Locate the cell with the specified text and output its (x, y) center coordinate. 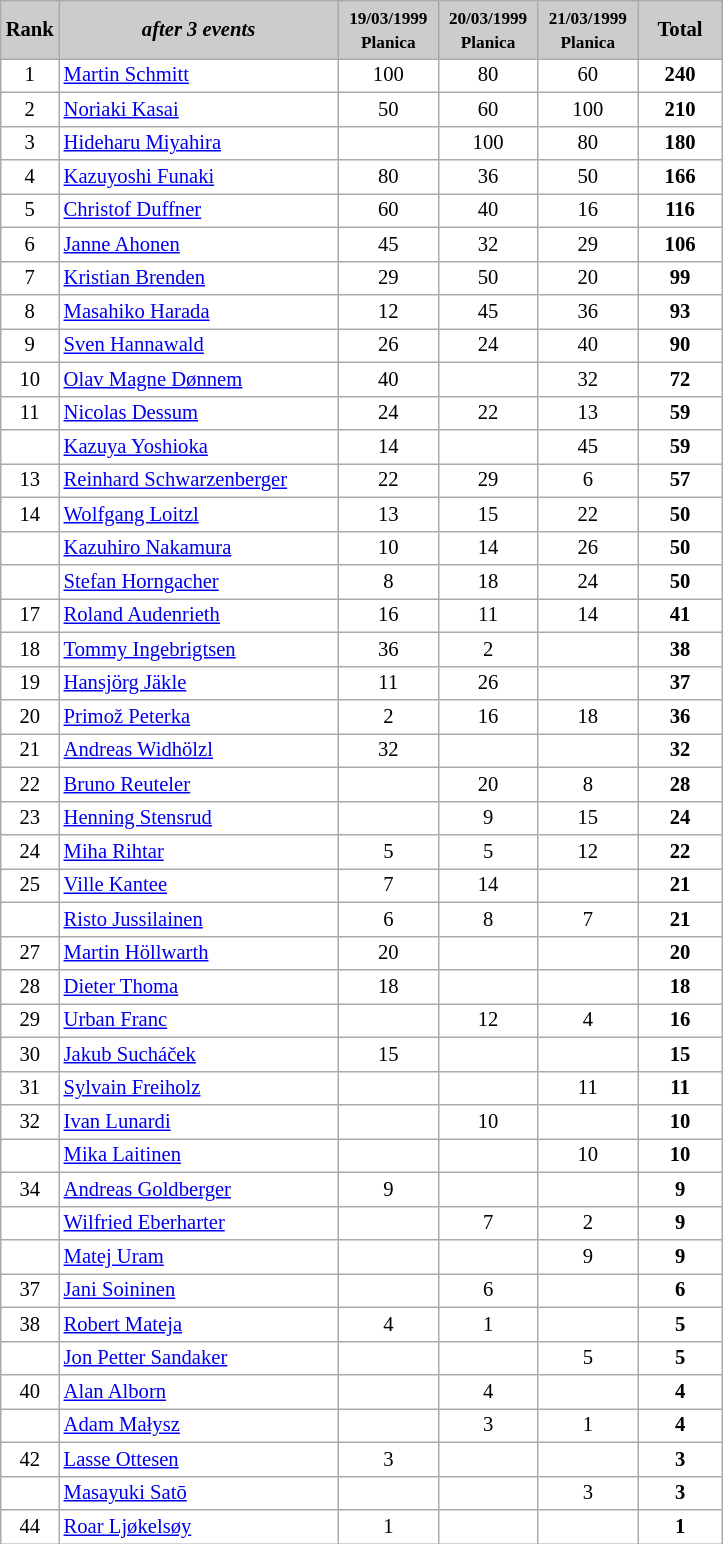
Kazuyoshi Funaki (199, 177)
Kazuhiro Nakamura (199, 548)
Total (680, 29)
Masayuki Satō (199, 1493)
99 (680, 278)
Janne Ahonen (199, 244)
Noriaki Kasai (199, 109)
Nicolas Dessum (199, 413)
Adam Małysz (199, 1425)
Martin Höllwarth (199, 953)
Stefan Horngacher (199, 581)
Risto Jussilainen (199, 919)
Urban Franc (199, 1020)
31 (30, 1088)
Primož Peterka (199, 717)
Wilfried Eberharter (199, 1223)
41 (680, 615)
Kazuya Yoshioka (199, 447)
27 (30, 953)
Jon Petter Sandaker (199, 1358)
after 3 events (199, 29)
Matej Uram (199, 1257)
Roar Ljøkelsøy (199, 1527)
90 (680, 345)
25 (30, 885)
240 (680, 75)
Masahiko Harada (199, 311)
106 (680, 244)
19 (30, 683)
20/03/1999Planica (488, 29)
Reinhard Schwarzenberger (199, 480)
Bruno Reuteler (199, 784)
Alan Alborn (199, 1391)
Dieter Thoma (199, 987)
Wolfgang Loitzl (199, 514)
Sven Hannawald (199, 345)
Henning Stensrud (199, 818)
Martin Schmitt (199, 75)
Jani Soininen (199, 1290)
23 (30, 818)
Robert Mateja (199, 1324)
116 (680, 210)
93 (680, 311)
17 (30, 615)
Roland Audenrieth (199, 615)
Hansjörg Jäkle (199, 683)
19/03/1999Planica (388, 29)
Mika Laitinen (199, 1155)
34 (30, 1189)
Andreas Goldberger (199, 1189)
42 (30, 1459)
Rank (30, 29)
Olav Magne Dønnem (199, 379)
Kristian Brenden (199, 278)
Ville Kantee (199, 885)
Jakub Sucháček (199, 1054)
21/03/1999Planica (588, 29)
44 (30, 1527)
Christof Duffner (199, 210)
72 (680, 379)
Miha Rihtar (199, 851)
Hideharu Miyahira (199, 143)
Sylvain Freiholz (199, 1088)
Andreas Widhölzl (199, 750)
Ivan Lunardi (199, 1121)
30 (30, 1054)
Lasse Ottesen (199, 1459)
57 (680, 480)
180 (680, 143)
Tommy Ingebrigtsen (199, 649)
166 (680, 177)
210 (680, 109)
